Pinpoint the cell where the given text exists, returning its [x, y] midpoint coordinate. 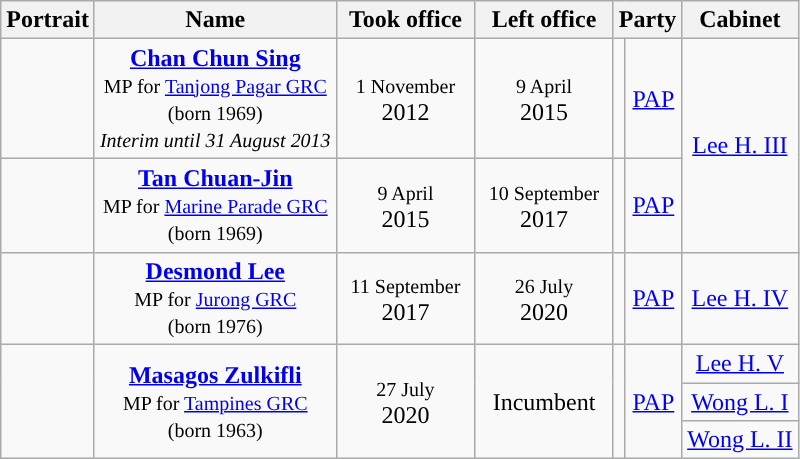
11 September2017 [406, 298]
Wong L. I [740, 401]
Wong L. II [740, 440]
Tan Chuan-JinMP for Marine Parade GRC(born 1969) [215, 205]
Portrait [48, 20]
Took office [406, 20]
Desmond LeeMP for Jurong GRC(born 1976) [215, 298]
Cabinet [740, 20]
Lee H. III [740, 146]
10 September2017 [544, 205]
Masagos ZulkifliMP for Tampines GRC(born 1963) [215, 401]
Party [647, 20]
1 November2012 [406, 98]
Name [215, 20]
Chan Chun SingMP for Tanjong Pagar GRC(born 1969)Interim until 31 August 2013 [215, 98]
27 July2020 [406, 401]
Lee H. IV [740, 298]
Incumbent [544, 401]
Lee H. V [740, 363]
Left office [544, 20]
26 July2020 [544, 298]
